Detect which cell encompasses the target text, then output its [X, Y] center coordinate. 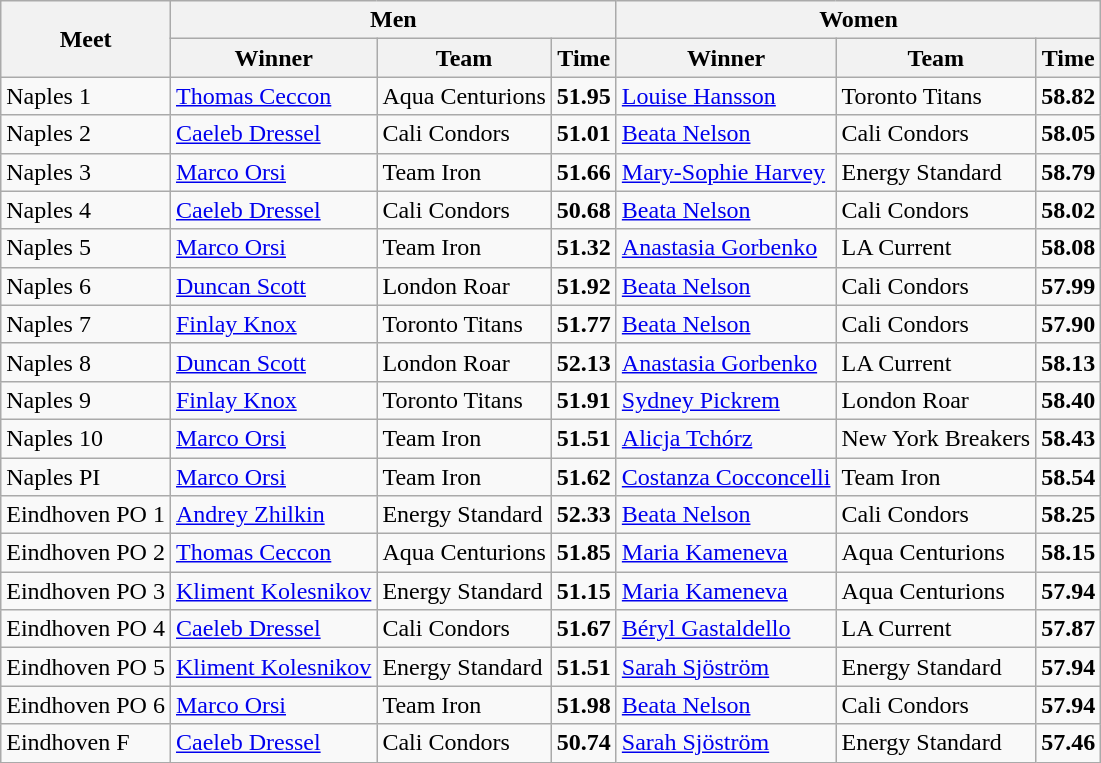
51.92 [584, 286]
Eindhoven PO 5 [86, 667]
Costanza Cocconcelli [726, 477]
58.08 [1068, 248]
57.90 [1068, 324]
57.87 [1068, 629]
Naples 4 [86, 210]
58.54 [1068, 477]
Naples 2 [86, 134]
58.40 [1068, 400]
58.15 [1068, 553]
58.05 [1068, 134]
Men [393, 20]
58.79 [1068, 172]
50.68 [584, 210]
Naples 3 [86, 172]
51.62 [584, 477]
Louise Hansson [726, 96]
Eindhoven PO 4 [86, 629]
57.46 [1068, 743]
Eindhoven PO 1 [86, 515]
51.98 [584, 705]
51.66 [584, 172]
Naples 5 [86, 248]
52.33 [584, 515]
58.82 [1068, 96]
Alicja Tchórz [726, 438]
Eindhoven PO 6 [86, 705]
Mary-Sophie Harvey [726, 172]
51.67 [584, 629]
Naples 10 [86, 438]
51.77 [584, 324]
Eindhoven PO 2 [86, 553]
Naples 9 [86, 400]
51.01 [584, 134]
Naples PI [86, 477]
Sydney Pickrem [726, 400]
58.25 [1068, 515]
Naples 1 [86, 96]
51.32 [584, 248]
58.43 [1068, 438]
Meet [86, 39]
58.13 [1068, 362]
Naples 8 [86, 362]
58.02 [1068, 210]
Eindhoven PO 3 [86, 591]
51.85 [584, 553]
Naples 6 [86, 286]
Naples 7 [86, 324]
52.13 [584, 362]
51.15 [584, 591]
Women [858, 20]
50.74 [584, 743]
57.99 [1068, 286]
Andrey Zhilkin [273, 515]
51.95 [584, 96]
New York Breakers [936, 438]
Béryl Gastaldello [726, 629]
51.91 [584, 400]
Eindhoven F [86, 743]
